Return (X, Y) of the center of cell containing provided text 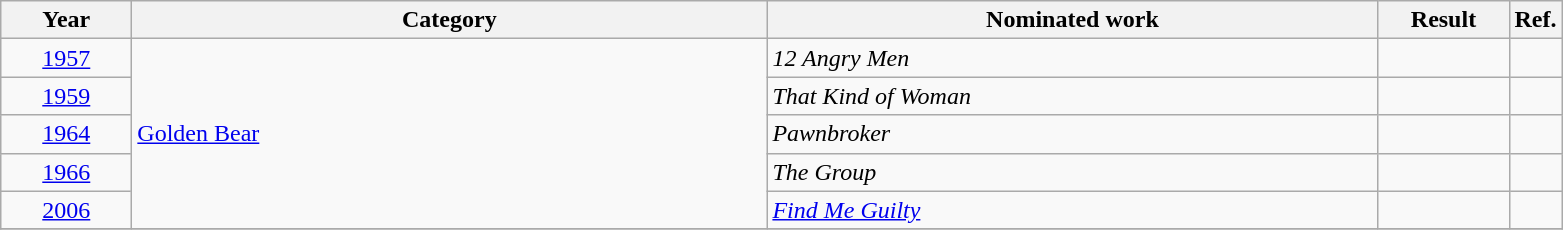
Find Me Guilty (1072, 210)
1964 (66, 134)
Nominated work (1072, 20)
Result (1444, 20)
1959 (66, 96)
The Group (1072, 172)
Pawnbroker (1072, 134)
12 Angry Men (1072, 58)
Category (450, 20)
That Kind of Woman (1072, 96)
Year (66, 20)
Golden Bear (450, 134)
2006 (66, 210)
Ref. (1536, 20)
1957 (66, 58)
1966 (66, 172)
